Determine the [X, Y] coordinate at the center of the cell enclosing the given text.  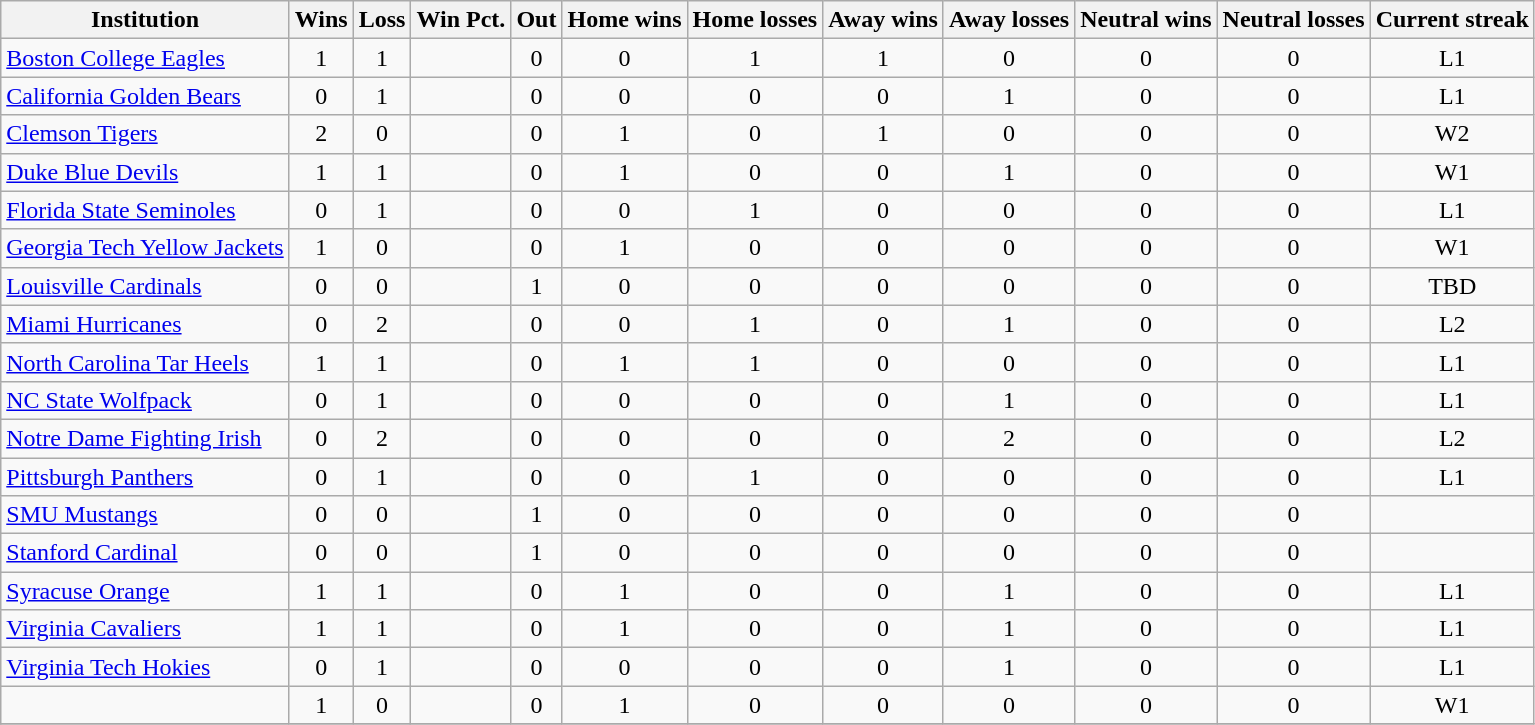
Pittsburgh Panthers [145, 477]
Neutral wins [1146, 20]
Current streak [1452, 20]
Boston College Eagles [145, 58]
Loss [382, 20]
Wins [321, 20]
Neutral losses [1294, 20]
Home wins [624, 20]
Notre Dame Fighting Irish [145, 438]
Louisville Cardinals [145, 286]
Away losses [1008, 20]
Georgia Tech Yellow Jackets [145, 248]
Florida State Seminoles [145, 210]
Virginia Tech Hokies [145, 667]
North Carolina Tar Heels [145, 362]
Miami Hurricanes [145, 324]
Out [536, 20]
TBD [1452, 286]
Clemson Tigers [145, 134]
Win Pct. [461, 20]
Stanford Cardinal [145, 553]
NC State Wolfpack [145, 400]
Away wins [884, 20]
Home losses [755, 20]
Institution [145, 20]
Virginia Cavaliers [145, 629]
Duke Blue Devils [145, 172]
W2 [1452, 134]
Syracuse Orange [145, 591]
SMU Mustangs [145, 515]
California Golden Bears [145, 96]
